Return [X, Y] of the center of cell containing provided text 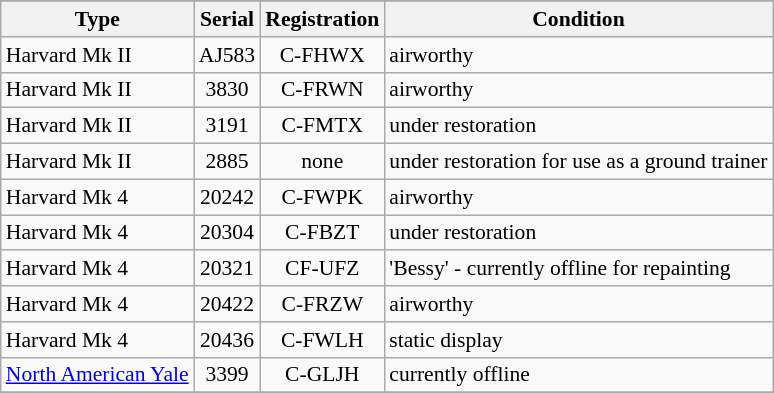
20242 [228, 197]
C-FWPK [322, 197]
Condition [578, 19]
C-FRZW [322, 304]
C-FMTX [322, 126]
North American Yale [98, 375]
C-FRWN [322, 90]
20436 [228, 340]
3191 [228, 126]
20321 [228, 269]
2885 [228, 162]
C-FHWX [322, 55]
none [322, 162]
CF-UFZ [322, 269]
20304 [228, 233]
Registration [322, 19]
static display [578, 340]
C-GLJH [322, 375]
C-FWLH [322, 340]
20422 [228, 304]
Serial [228, 19]
C-FBZT [322, 233]
AJ583 [228, 55]
under restoration for use as a ground trainer [578, 162]
Type [98, 19]
3830 [228, 90]
currently offline [578, 375]
'Bessy' - currently offline for repainting [578, 269]
3399 [228, 375]
